Extract the (x, y) coordinate from the center of the cell holding the provided text.  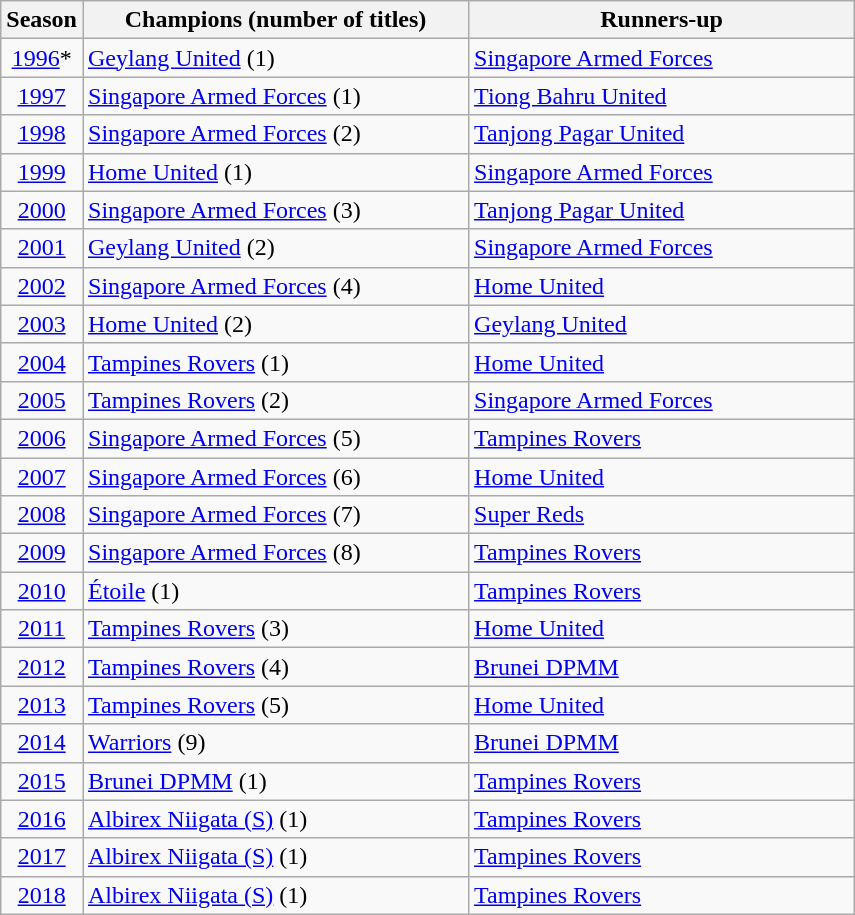
Super Reds (662, 515)
1997 (42, 96)
1998 (42, 134)
Tampines Rovers (4) (275, 667)
2001 (42, 248)
Geylang United (1) (275, 58)
2004 (42, 362)
Singapore Armed Forces (4) (275, 286)
Tampines Rovers (2) (275, 400)
Warriors (9) (275, 743)
Tampines Rovers (5) (275, 705)
Tampines Rovers (3) (275, 629)
2008 (42, 515)
Singapore Armed Forces (7) (275, 515)
2006 (42, 438)
Tiong Bahru United (662, 96)
2003 (42, 324)
2012 (42, 667)
Season (42, 20)
Tampines Rovers (1) (275, 362)
2007 (42, 477)
2017 (42, 857)
2018 (42, 895)
2014 (42, 743)
1999 (42, 172)
Geylang United (2) (275, 248)
Étoile (1) (275, 591)
Singapore Armed Forces (1) (275, 96)
Brunei DPMM (1) (275, 781)
1996* (42, 58)
Singapore Armed Forces (3) (275, 210)
Home United (1) (275, 172)
Singapore Armed Forces (6) (275, 477)
2015 (42, 781)
2016 (42, 819)
2013 (42, 705)
2011 (42, 629)
Singapore Armed Forces (5) (275, 438)
Runners-up (662, 20)
Champions (number of titles) (275, 20)
2010 (42, 591)
Home United (2) (275, 324)
2000 (42, 210)
Singapore Armed Forces (8) (275, 553)
Geylang United (662, 324)
2005 (42, 400)
2002 (42, 286)
2009 (42, 553)
Singapore Armed Forces (2) (275, 134)
